Capture the cell that displays the provided text and extract its [x, y] central coordinate. 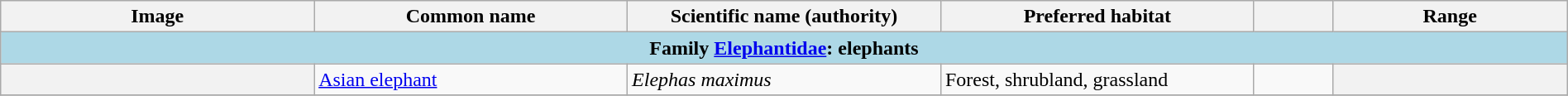
Family Elephantidae: elephants [784, 48]
Forest, shrubland, grassland [1097, 79]
Range [1450, 17]
Elephas maximus [784, 79]
Asian elephant [471, 79]
Scientific name (authority) [784, 17]
Common name [471, 17]
Image [157, 17]
Preferred habitat [1097, 17]
